Return the (x, y) coordinate for the center point of the cell that contains the specified text.  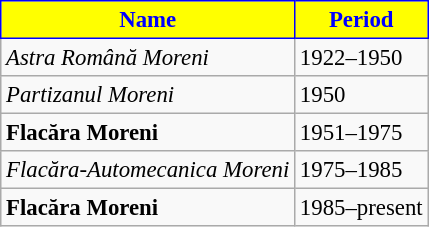
1985–present (362, 208)
1975–1985 (362, 170)
Partizanul Moreni (148, 95)
1950 (362, 95)
1922–1950 (362, 58)
1951–1975 (362, 133)
Flacăra-Automecanica Moreni (148, 170)
Astra Română Moreni (148, 58)
Period (362, 20)
Name (148, 20)
